From the cell containing the given text, extract its center point as [X, Y] coordinate. 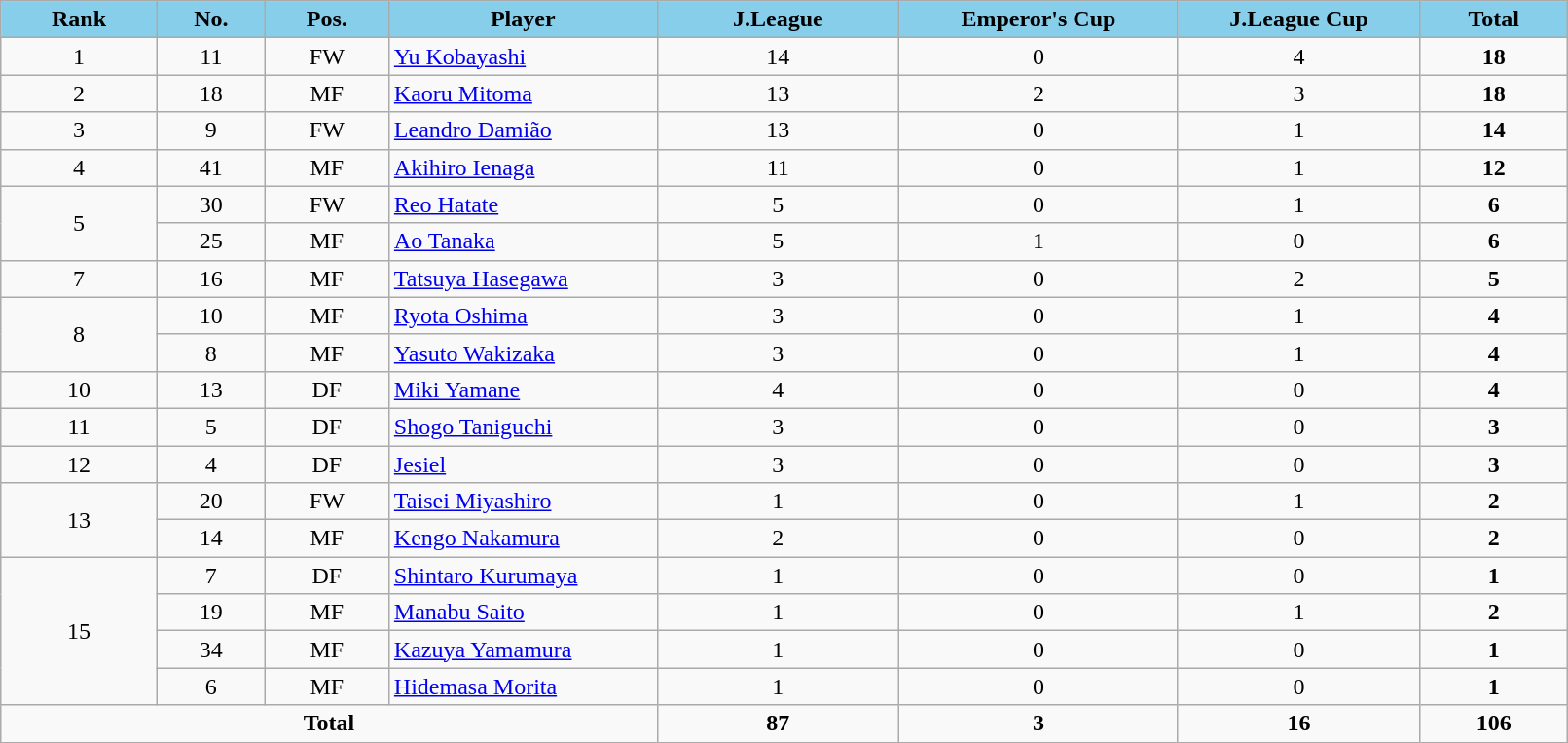
Yu Kobayashi [523, 56]
J.League [778, 19]
Taisei Miyashiro [523, 502]
20 [210, 502]
19 [210, 613]
41 [210, 167]
Kengo Nakamura [523, 539]
J.League Cup [1298, 19]
Manabu Saito [523, 613]
Tatsuya Hasegawa [523, 279]
Ao Tanaka [523, 241]
Rank [80, 19]
Shogo Taniguchi [523, 427]
106 [1494, 724]
15 [80, 631]
Akihiro Ienaga [523, 167]
Yasuto Wakizaka [523, 353]
9 [210, 130]
Miki Yamane [523, 390]
Leandro Damião [523, 130]
Pos. [327, 19]
Jesiel [523, 464]
No. [210, 19]
30 [210, 204]
Reo Hatate [523, 204]
Emperor's Cup [1038, 19]
Kazuya Yamamura [523, 650]
87 [778, 724]
34 [210, 650]
Kaoru Mitoma [523, 93]
Shintaro Kurumaya [523, 576]
Player [523, 19]
Hidemasa Morita [523, 687]
Ryota Oshima [523, 316]
25 [210, 241]
